Find where the given text appears and provide that cell's center as (X, Y) coordinate. 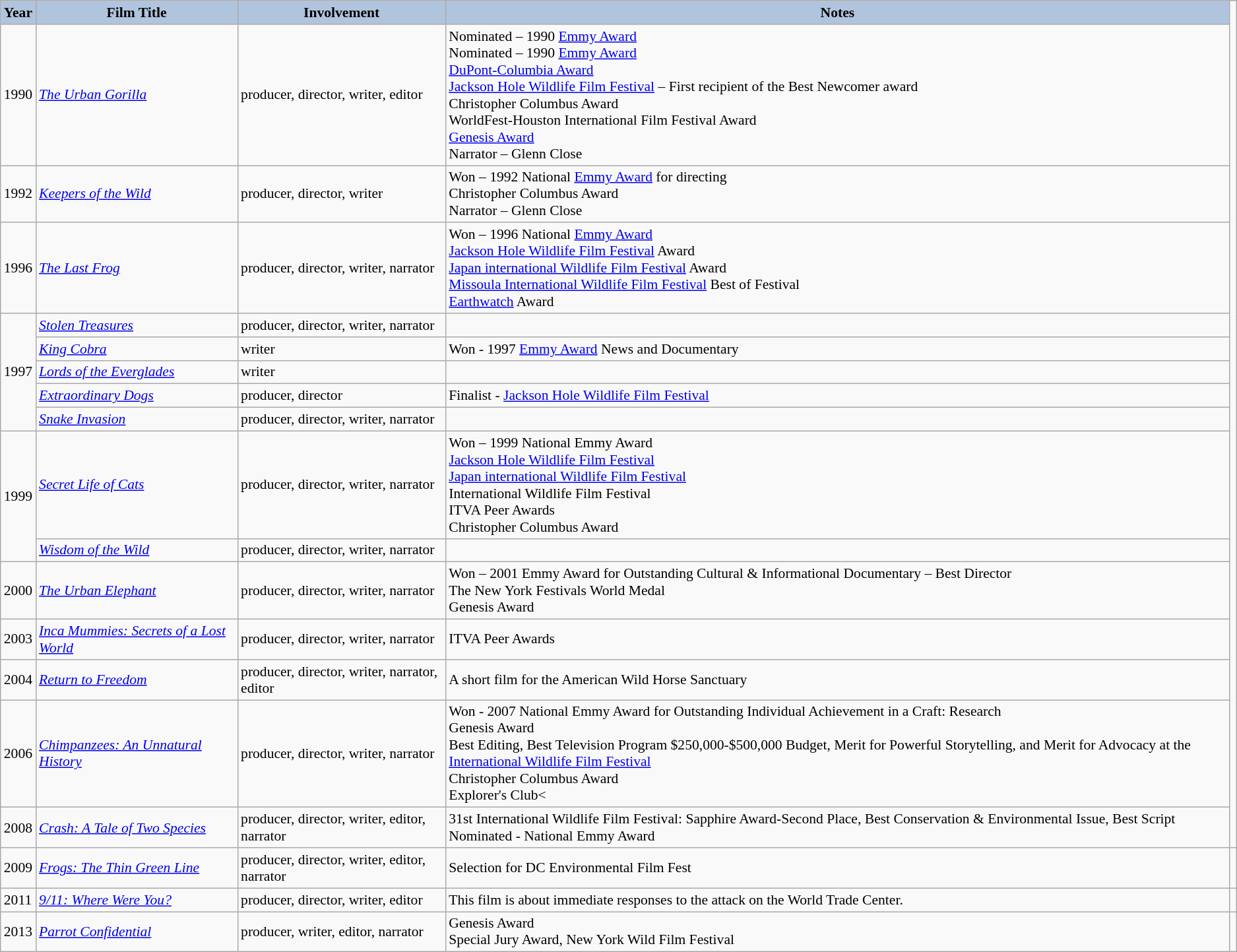
2011 (18, 900)
Lords of the Everglades (137, 372)
Won – 1992 National Emmy Award for directingChristopher Columbus AwardNarrator – Glenn Close (837, 194)
Return to Freedom (137, 680)
King Cobra (137, 349)
Parrot Confidential (137, 932)
producer, writer, editor, narrator (342, 932)
producer, director, writer, narrator, editor (342, 680)
The Last Frog (137, 269)
Finalist - Jackson Hole Wildlife Film Festival (837, 396)
9/11: Where Were You? (137, 900)
This film is about immediate responses to the attack on the World Trade Center. (837, 900)
Snake Invasion (137, 420)
A short film for the American Wild Horse Sanctuary (837, 680)
Keepers of the Wild (137, 194)
Notes (837, 13)
Won - 1997 Emmy Award News and Documentary (837, 349)
2009 (18, 868)
2008 (18, 827)
The Urban Gorilla (137, 95)
Year (18, 13)
The Urban Elephant (137, 591)
ITVA Peer Awards (837, 640)
Chimpanzees: An Unnatural History (137, 753)
producer, director (342, 396)
Genesis Award Special Jury Award, New York Wild Film Festival (837, 932)
2013 (18, 932)
Stolen Treasures (137, 325)
Selection for DC Environmental Film Fest (837, 868)
1992 (18, 194)
Wisdom of the Wild (137, 550)
1999 (18, 496)
Inca Mummies: Secrets of a Lost World (137, 640)
Extraordinary Dogs (137, 396)
1990 (18, 95)
1996 (18, 269)
2004 (18, 680)
Frogs: The Thin Green Line (137, 868)
Involvement (342, 13)
Film Title (137, 13)
2003 (18, 640)
Crash: A Tale of Two Species (137, 827)
2006 (18, 753)
2000 (18, 591)
Won – 2001 Emmy Award for Outstanding Cultural & Informational Documentary – Best Director The New York Festivals World MedalGenesis Award (837, 591)
1997 (18, 372)
Secret Life of Cats (137, 484)
producer, director, writer (342, 194)
